Extract the [x, y] coordinate from the center of the cell holding the provided text.  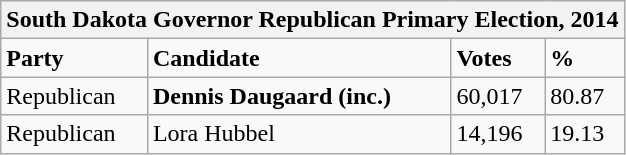
60,017 [498, 96]
South Dakota Governor Republican Primary Election, 2014 [312, 20]
Lora Hubbel [298, 134]
% [584, 58]
Party [74, 58]
Dennis Daugaard (inc.) [298, 96]
19.13 [584, 134]
Candidate [298, 58]
Votes [498, 58]
80.87 [584, 96]
14,196 [498, 134]
